Provide the (x, y) coordinate of the cell's center where the given text is located.  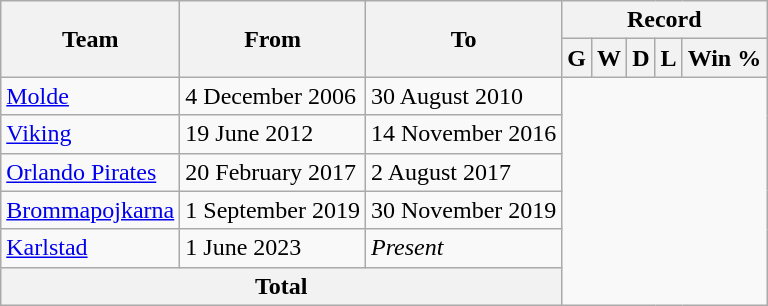
19 June 2012 (273, 134)
20 February 2017 (273, 172)
Present (463, 248)
14 November 2016 (463, 134)
Team (90, 39)
30 August 2010 (463, 96)
1 September 2019 (273, 210)
Total (282, 286)
1 June 2023 (273, 248)
To (463, 39)
Orlando Pirates (90, 172)
30 November 2019 (463, 210)
From (273, 39)
Brommapojkarna (90, 210)
Record (664, 20)
D (641, 58)
Molde (90, 96)
Win % (724, 58)
4 December 2006 (273, 96)
W (610, 58)
L (668, 58)
2 August 2017 (463, 172)
G (577, 58)
Viking (90, 134)
Karlstad (90, 248)
